Scan for the cell matching the given text and deliver its (X, Y) coordinate at center. 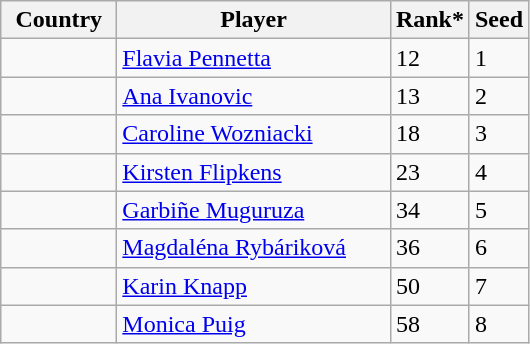
Ana Ivanovic (254, 96)
13 (430, 96)
34 (430, 210)
Magdaléna Rybáriková (254, 248)
Rank* (430, 20)
18 (430, 134)
Monica Puig (254, 324)
5 (498, 210)
Kirsten Flipkens (254, 172)
Seed (498, 20)
4 (498, 172)
6 (498, 248)
36 (430, 248)
Player (254, 20)
Garbiñe Muguruza (254, 210)
8 (498, 324)
12 (430, 58)
50 (430, 286)
Karin Knapp (254, 286)
1 (498, 58)
7 (498, 286)
23 (430, 172)
Flavia Pennetta (254, 58)
3 (498, 134)
58 (430, 324)
2 (498, 96)
Country (59, 20)
Caroline Wozniacki (254, 134)
